Pinpoint the cell where the given text exists, returning its (X, Y) midpoint coordinate. 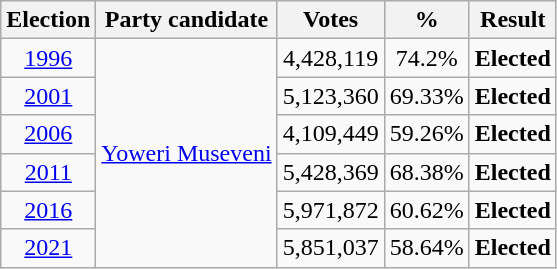
59.26% (426, 134)
4,109,449 (330, 134)
2011 (48, 172)
2016 (48, 210)
74.2% (426, 58)
5,971,872 (330, 210)
60.62% (426, 210)
2021 (48, 248)
Result (512, 20)
% (426, 20)
5,123,360 (330, 96)
Election (48, 20)
Party candidate (186, 20)
5,851,037 (330, 248)
69.33% (426, 96)
58.64% (426, 248)
2001 (48, 96)
Votes (330, 20)
Yoweri Museveni (186, 153)
4,428,119 (330, 58)
2006 (48, 134)
5,428,369 (330, 172)
1996 (48, 58)
68.38% (426, 172)
